Detect which cell encompasses the target text, then output its (X, Y) center coordinate. 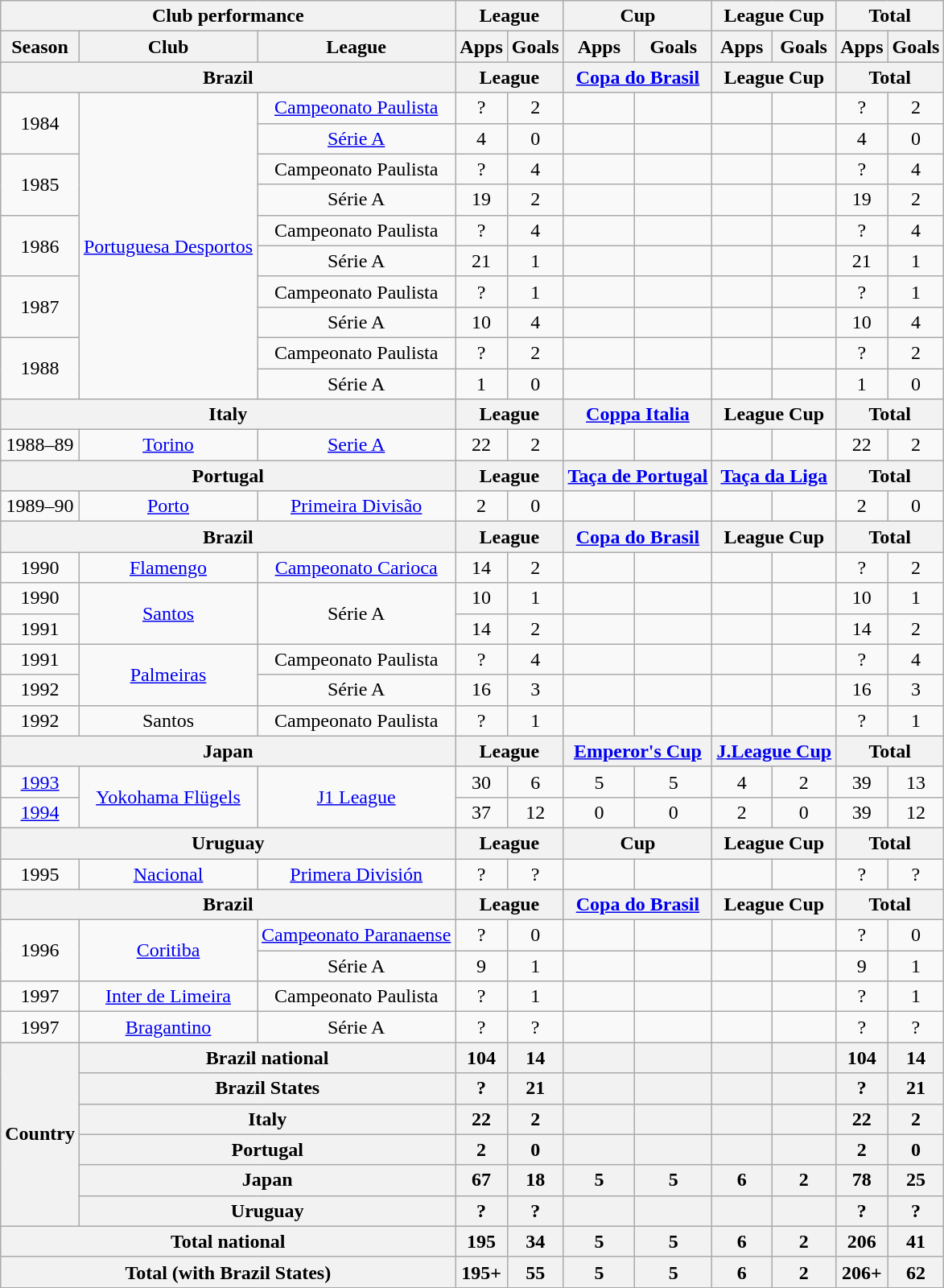
41 (916, 1241)
Campeonato Carioca (357, 568)
1987 (40, 307)
Primeira Divisão (357, 506)
Porto (167, 506)
Portuguesa Desportos (167, 246)
1988 (40, 368)
195 (481, 1241)
Club (167, 47)
206+ (862, 1272)
62 (916, 1272)
55 (535, 1272)
Serie A (357, 445)
78 (862, 1180)
1993 (40, 782)
Emperor's Cup (637, 751)
Country (40, 1134)
Palmeiras (167, 675)
1984 (40, 123)
J1 League (357, 797)
30 (481, 782)
1994 (40, 812)
67 (481, 1180)
Torino (167, 445)
Taça de Portugal (637, 476)
Season (40, 47)
13 (916, 782)
Coppa Italia (637, 415)
Club performance (229, 16)
Nacional (167, 873)
Bragantino (167, 1027)
37 (481, 812)
206 (862, 1241)
Campeonato Paranaense (357, 935)
195+ (481, 1272)
Total (with Brazil States) (229, 1272)
1995 (40, 873)
Coritiba (167, 951)
25 (916, 1180)
1985 (40, 184)
34 (535, 1241)
1988–89 (40, 445)
Total national (229, 1241)
1986 (40, 246)
1989–90 (40, 506)
Brazil States (267, 1088)
Yokohama Flügels (167, 797)
18 (535, 1180)
Taça da Liga (774, 476)
Inter de Limeira (167, 997)
1996 (40, 951)
Primera División (357, 873)
J.League Cup (774, 751)
Flamengo (167, 568)
Brazil national (267, 1058)
